Locate the cell with the specified text and output its [x, y] center coordinate. 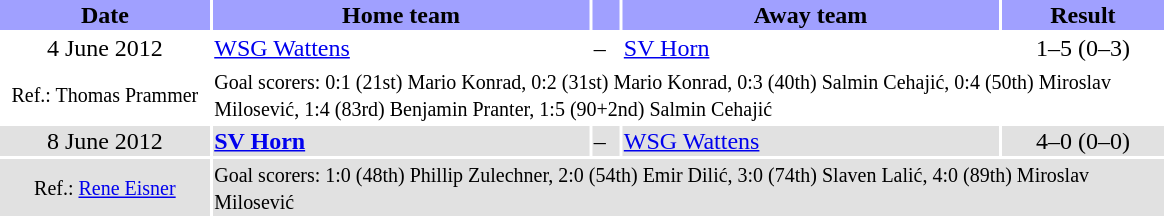
Goal scorers: 1:0 (48th) Phillip Zulechner, 2:0 (54th) Emir Dilić, 3:0 (74th) Slaven Lalić, 4:0 (89th) Miroslav Milosević [688, 188]
Ref.: Thomas Prammer [105, 94]
8 June 2012 [105, 141]
Result [1083, 15]
Ref.: Rene Eisner [105, 188]
Home team [402, 15]
Date [105, 15]
Away team [810, 15]
4–0 (0–0) [1083, 141]
1–5 (0–3) [1083, 48]
4 June 2012 [105, 48]
